Scan for the cell matching the given text and deliver its [x, y] coordinate at center. 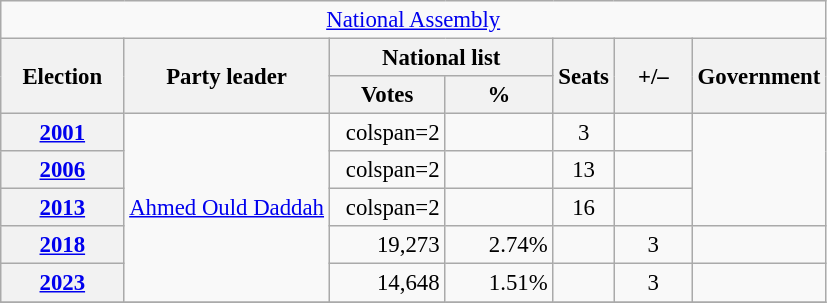
Election [62, 76]
16 [584, 208]
19,273 [387, 245]
13 [584, 170]
Government [758, 76]
14,648 [387, 283]
% [499, 95]
2001 [62, 133]
2006 [62, 170]
2023 [62, 283]
2.74% [499, 245]
National Assembly [414, 20]
1.51% [499, 283]
Seats [584, 76]
Votes [387, 95]
+/– [653, 76]
Ahmed Ould Daddah [226, 208]
2013 [62, 208]
Party leader [226, 76]
2018 [62, 245]
National list [441, 58]
